Capture the cell that displays the provided text and extract its (x, y) central coordinate. 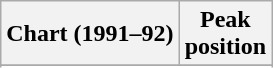
Chart (1991–92) (90, 34)
Peakposition (225, 34)
